Extract the [X, Y] coordinate from the center of the cell holding the provided text.  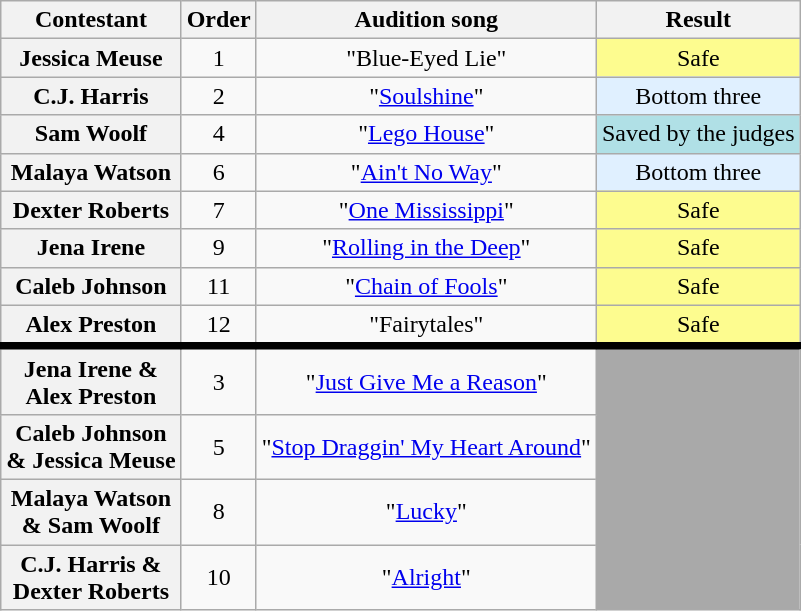
4 [218, 134]
8 [218, 512]
C.J. Harris [91, 96]
Contestant [91, 20]
6 [218, 172]
Order [218, 20]
"Blue-Eyed Lie" [426, 58]
"Chain of Fools" [426, 286]
C.J. Harris &Dexter Roberts [91, 576]
1 [218, 58]
Result [698, 20]
9 [218, 248]
Saved by the judges [698, 134]
5 [218, 446]
12 [218, 326]
10 [218, 576]
"One Mississippi" [426, 210]
Audition song [426, 20]
Malaya Watson [91, 172]
7 [218, 210]
11 [218, 286]
Jena Irene [91, 248]
Jessica Meuse [91, 58]
Jena Irene &Alex Preston [91, 380]
Caleb Johnson& Jessica Meuse [91, 446]
"Ain't No Way" [426, 172]
Caleb Johnson [91, 286]
2 [218, 96]
Alex Preston [91, 326]
"Soulshine" [426, 96]
Sam Woolf [91, 134]
"Lego House" [426, 134]
Malaya Watson& Sam Woolf [91, 512]
"Stop Draggin' My Heart Around" [426, 446]
"Fairytales" [426, 326]
"Just Give Me a Reason" [426, 380]
"Alright" [426, 576]
"Lucky" [426, 512]
3 [218, 380]
Dexter Roberts [91, 210]
"Rolling in the Deep" [426, 248]
